Identify which cell holds the provided text, then report its (x, y) central coordinate. 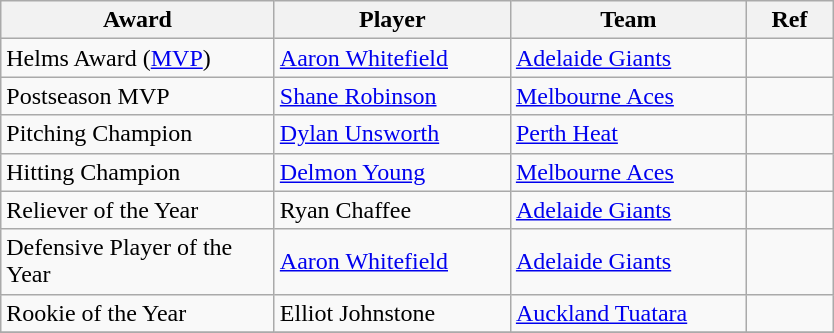
Reliever of the Year (138, 210)
Helms Award (MVP) (138, 58)
Defensive Player of the Year (138, 262)
Ref (789, 20)
Elliot Johnstone (392, 313)
Pitching Champion (138, 134)
Ryan Chaffee (392, 210)
Postseason MVP (138, 96)
Player (392, 20)
Rookie of the Year (138, 313)
Auckland Tuatara (628, 313)
Team (628, 20)
Perth Heat (628, 134)
Dylan Unsworth (392, 134)
Hitting Champion (138, 172)
Shane Robinson (392, 96)
Award (138, 20)
Delmon Young (392, 172)
